Search for the cell housing the specified text and yield its (X, Y) center coordinate. 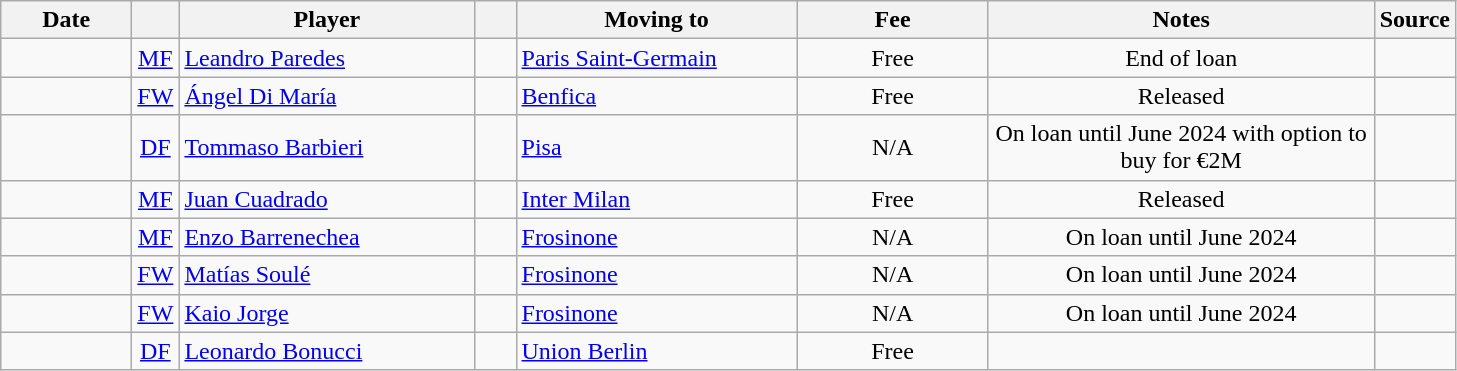
Source (1414, 20)
Enzo Barrenechea (327, 237)
Inter Milan (656, 199)
Paris Saint-Germain (656, 58)
Notes (1181, 20)
Matías Soulé (327, 275)
Leandro Paredes (327, 58)
Benfica (656, 96)
Player (327, 20)
Juan Cuadrado (327, 199)
Fee (892, 20)
Ángel Di María (327, 96)
Pisa (656, 148)
Leonardo Bonucci (327, 351)
Kaio Jorge (327, 313)
Tommaso Barbieri (327, 148)
Union Berlin (656, 351)
On loan until June 2024 with option to buy for €2M (1181, 148)
Date (66, 20)
Moving to (656, 20)
End of loan (1181, 58)
